For the text-containing cell, return its midpoint in (x, y) coordinate format. 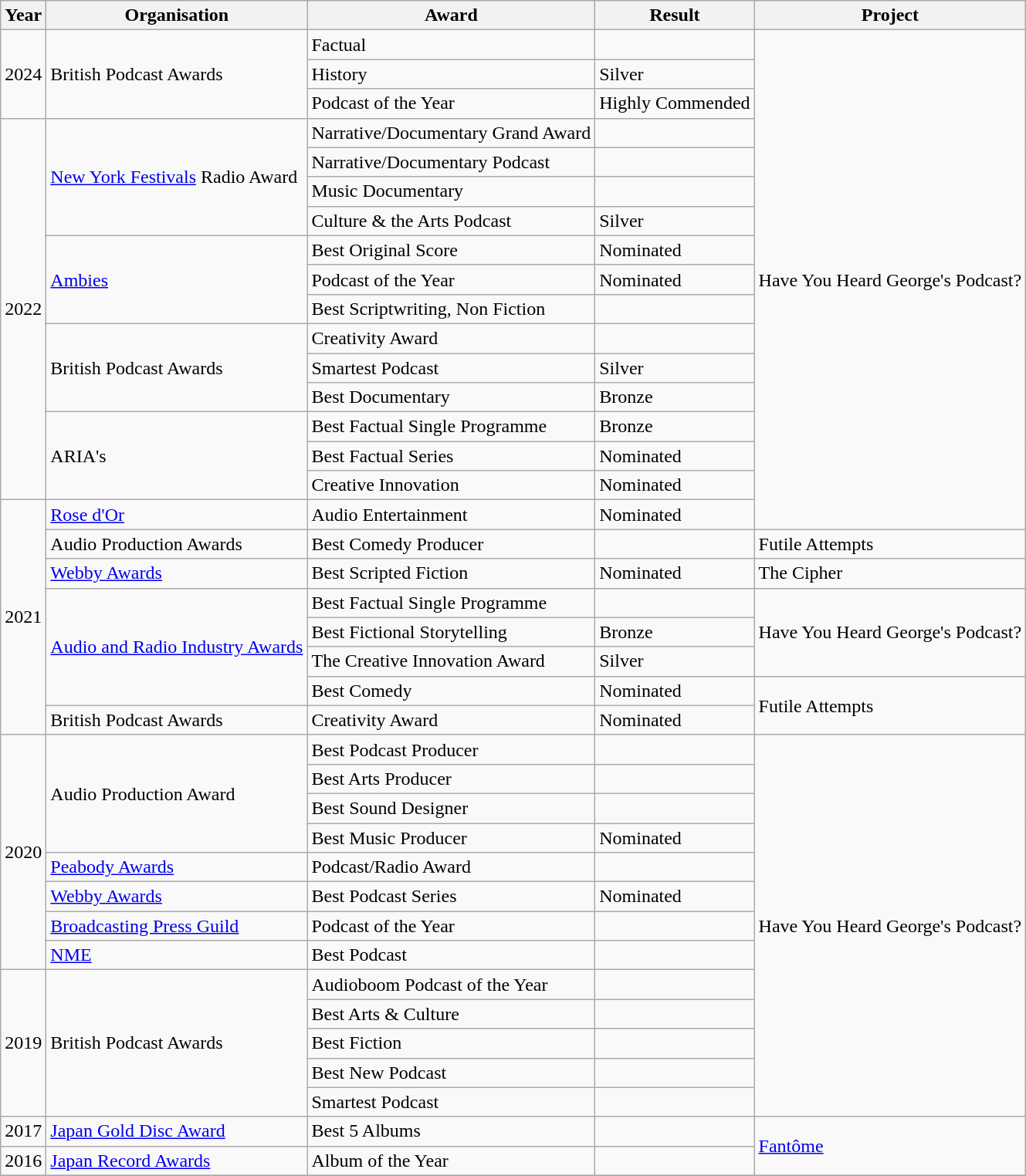
Best Podcast Producer (451, 749)
Rose d'Or (177, 515)
Audio Production Award (177, 793)
Best Fictional Storytelling (451, 632)
2017 (23, 1131)
Award (451, 15)
Best Podcast Series (451, 897)
Audio Production Awards (177, 544)
Organisation (177, 15)
Creative Innovation (451, 485)
Best Comedy Producer (451, 544)
Factual (451, 45)
Album of the Year (451, 1161)
Best 5 Albums (451, 1131)
2024 (23, 74)
Highly Commended (675, 103)
NME (177, 955)
New York Festivals Radio Award (177, 177)
Best Documentary (451, 397)
2019 (23, 1043)
Audio Entertainment (451, 515)
Result (675, 15)
Broadcasting Press Guild (177, 926)
Best Factual Series (451, 456)
Music Documentary (451, 191)
Best Scriptwriting, Non Fiction (451, 309)
Podcast/Radio Award (451, 867)
Narrative/Documentary Podcast (451, 162)
2020 (23, 852)
Peabody Awards (177, 867)
2022 (23, 309)
Best Scripted Fiction (451, 573)
Audio and Radio Industry Awards (177, 647)
Best New Podcast (451, 1073)
Year (23, 15)
2016 (23, 1161)
Japan Gold Disc Award (177, 1131)
Best Music Producer (451, 837)
ARIA's (177, 456)
Best Arts & Culture (451, 1014)
The Creative Innovation Award (451, 661)
History (451, 74)
Narrative/Documentary Grand Award (451, 133)
Best Podcast (451, 955)
Japan Record Awards (177, 1161)
2021 (23, 617)
Culture & the Arts Podcast (451, 221)
Ambies (177, 279)
Best Arts Producer (451, 779)
Best Comedy (451, 691)
Fantôme (890, 1146)
Best Sound Designer (451, 808)
Best Original Score (451, 250)
The Cipher (890, 573)
Best Fiction (451, 1043)
Project (890, 15)
Audioboom Podcast of the Year (451, 985)
